Output the [X, Y] coordinate of the center of the cell containing the given text.  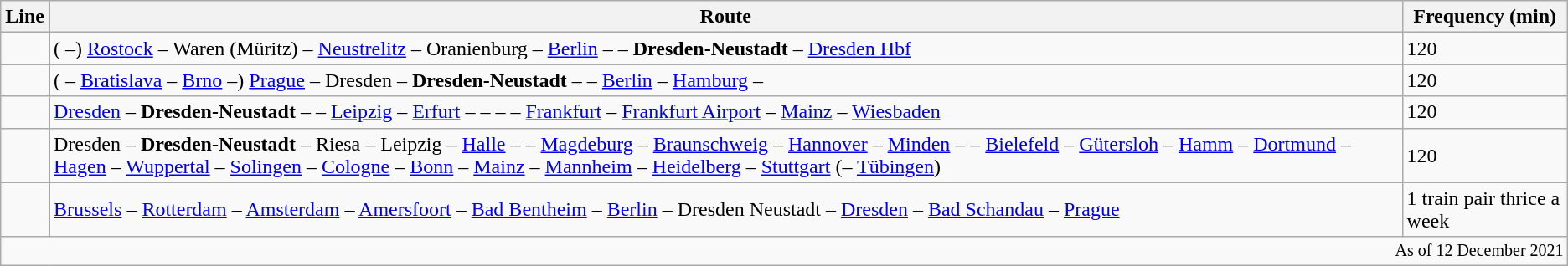
( – Bratislava – Brno –) Prague – Dresden – Dresden-Neustadt – – Berlin – Hamburg – [725, 80]
Brussels – Rotterdam – Amsterdam – Amersfoort – Bad Bentheim – Berlin – Dresden Neustadt – Dresden – Bad Schandau – Prague [725, 209]
( –) Rostock – Waren (Müritz) – Neustrelitz – Oranienburg – Berlin – – Dresden-Neustadt – Dresden Hbf [725, 49]
Frequency (min) [1484, 17]
Route [725, 17]
1 train pair thrice a week [1484, 209]
As of 12 December 2021 [784, 251]
Line [25, 17]
Dresden – Dresden-Neustadt – – Leipzig – Erfurt – – – – Frankfurt – Frankfurt Airport – Mainz – Wiesbaden [725, 112]
